For the text-containing cell, return its midpoint in (X, Y) coordinate format. 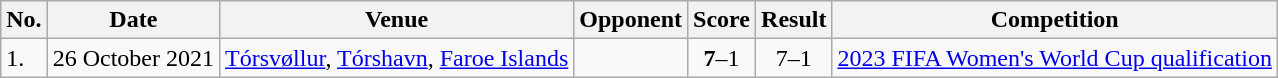
Date (133, 20)
2023 FIFA Women's World Cup qualification (1055, 58)
Competition (1055, 20)
Opponent (631, 20)
26 October 2021 (133, 58)
Score (722, 20)
No. (24, 20)
Tórsvøllur, Tórshavn, Faroe Islands (397, 58)
1. (24, 58)
Venue (397, 20)
Result (794, 20)
